Determine the [x, y] coordinate at the center of the cell enclosing the given text.  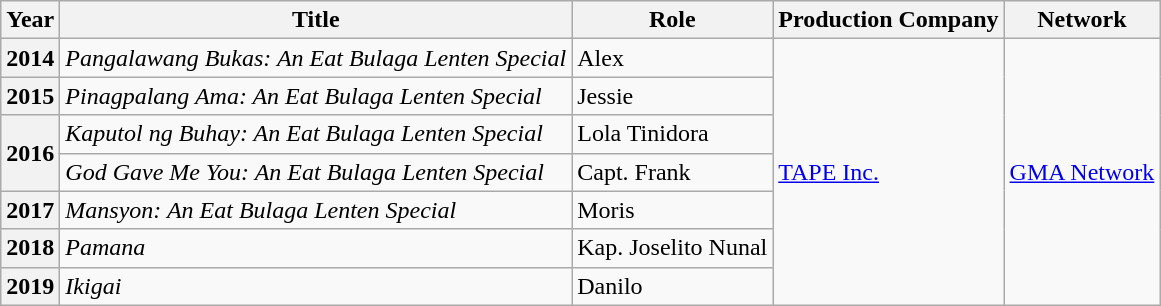
Ikigai [316, 286]
Kaputol ng Buhay: An Eat Bulaga Lenten Special [316, 134]
Title [316, 20]
God Gave Me You: An Eat Bulaga Lenten Special [316, 172]
Lola Tinidora [672, 134]
GMA Network [1082, 172]
Pangalawang Bukas: An Eat Bulaga Lenten Special [316, 58]
2015 [30, 96]
Pamana [316, 248]
Alex [672, 58]
Moris [672, 210]
2017 [30, 210]
Production Company [888, 20]
Network [1082, 20]
Danilo [672, 286]
2019 [30, 286]
2018 [30, 248]
Jessie [672, 96]
Pinagpalang Ama: An Eat Bulaga Lenten Special [316, 96]
Year [30, 20]
Role [672, 20]
TAPE Inc. [888, 172]
2016 [30, 153]
Kap. Joselito Nunal [672, 248]
Capt. Frank [672, 172]
Mansyon: An Eat Bulaga Lenten Special [316, 210]
2014 [30, 58]
